Pinpoint the cell where the given text exists, returning its [x, y] midpoint coordinate. 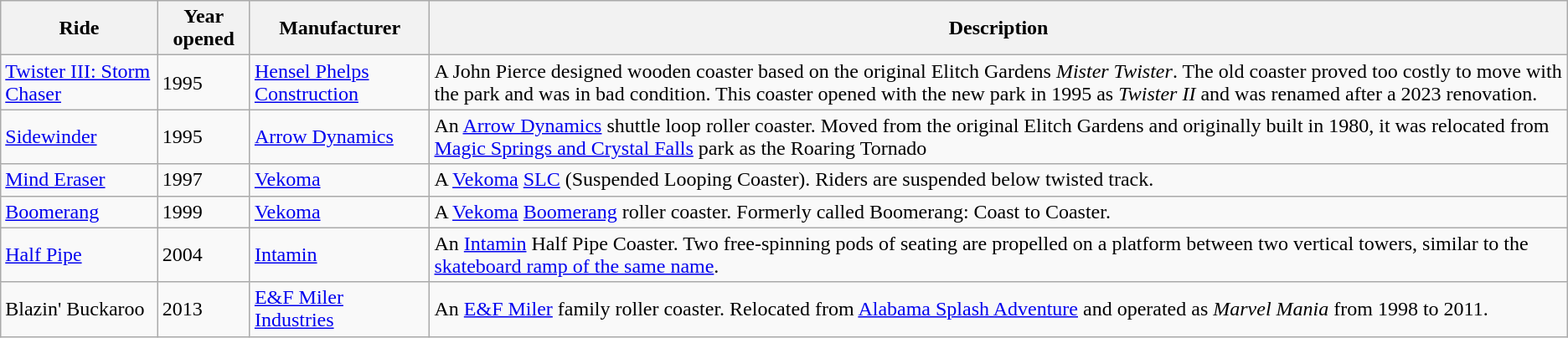
Ride [79, 28]
E&F Miler Industries [340, 310]
Twister III: Storm Chaser [79, 82]
Boomerang [79, 212]
A Vekoma Boomerang roller coaster. Formerly called Boomerang: Coast to Coaster. [998, 212]
Arrow Dynamics [340, 137]
1997 [204, 180]
Mind Eraser [79, 180]
2004 [204, 254]
Half Pipe [79, 254]
Year opened [204, 28]
Description [998, 28]
Intamin [340, 254]
Manufacturer [340, 28]
Sidewinder [79, 137]
Blazin' Buckaroo [79, 310]
2013 [204, 310]
1999 [204, 212]
A Vekoma SLC (Suspended Looping Coaster). Riders are suspended below twisted track. [998, 180]
Hensel Phelps Construction [340, 82]
An E&F Miler family roller coaster. Relocated from Alabama Splash Adventure and operated as Marvel Mania from 1998 to 2011. [998, 310]
